Identify which cell holds the provided text, then report its (X, Y) central coordinate. 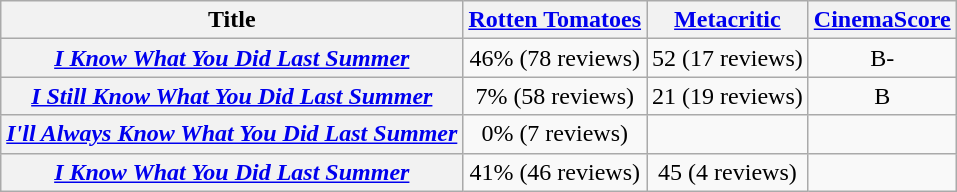
46% (78 reviews) (555, 58)
I Still Know What You Did Last Summer (232, 96)
52 (17 reviews) (728, 58)
41% (46 reviews) (555, 172)
45 (4 reviews) (728, 172)
I'll Always Know What You Did Last Summer (232, 134)
7% (58 reviews) (555, 96)
Title (232, 20)
0% (7 reviews) (555, 134)
21 (19 reviews) (728, 96)
Metacritic (728, 20)
Rotten Tomatoes (555, 20)
B (882, 96)
B- (882, 58)
CinemaScore (882, 20)
